Detect which cell encompasses the target text, then output its (x, y) center coordinate. 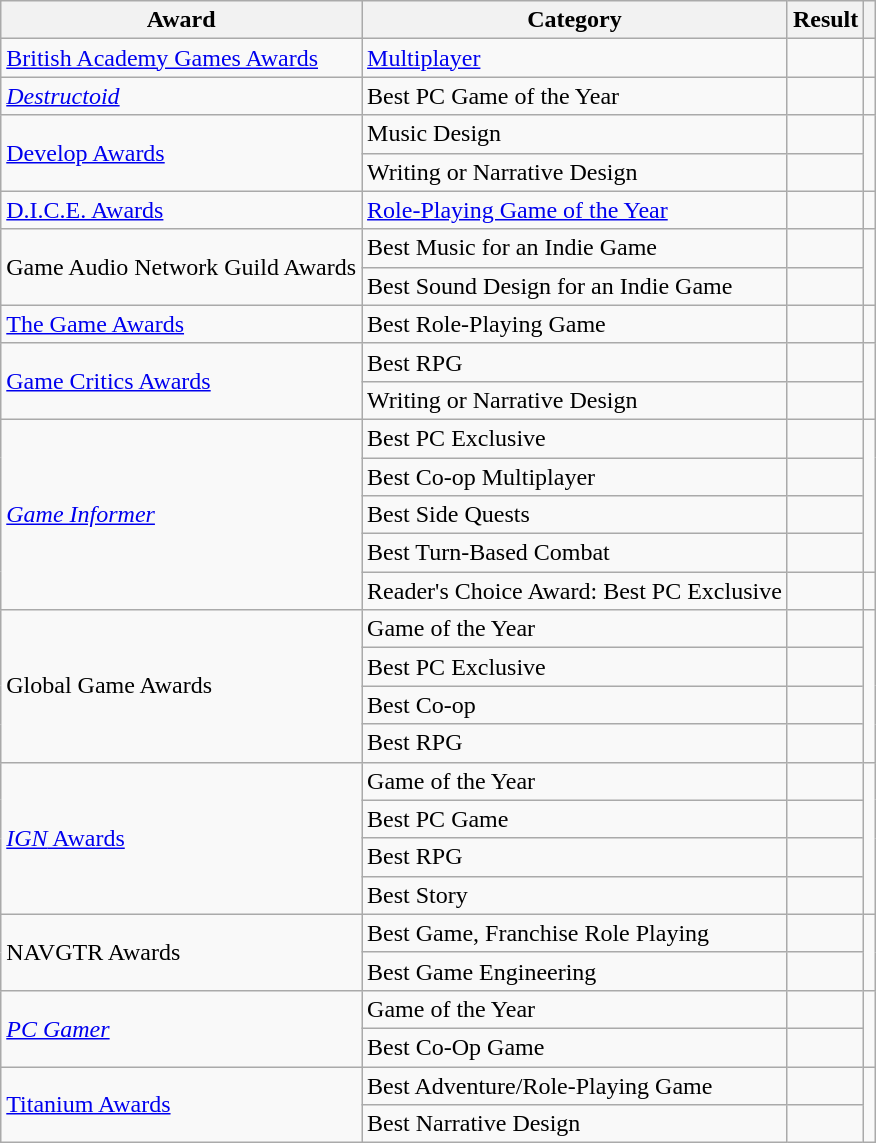
Multiplayer (575, 58)
Best Sound Design for an Indie Game (575, 286)
PC Gamer (182, 1028)
Award (182, 20)
Titanium Awards (182, 1104)
Global Game Awards (182, 686)
Best Co-op Multiplayer (575, 477)
Best Narrative Design (575, 1124)
Best Co-op (575, 705)
Best Game Engineering (575, 971)
Best Story (575, 895)
British Academy Games Awards (182, 58)
Best PC Game (575, 819)
Best Role-Playing Game (575, 324)
Reader's Choice Award: Best PC Exclusive (575, 591)
Best Music for an Indie Game (575, 248)
Best Side Quests (575, 515)
IGN Awards (182, 838)
Music Design (575, 134)
Result (825, 20)
NAVGTR Awards (182, 952)
Develop Awards (182, 153)
Best Co-Op Game (575, 1047)
Best Turn-Based Combat (575, 553)
D.I.C.E. Awards (182, 210)
Game Critics Awards (182, 381)
Best Adventure/Role-Playing Game (575, 1085)
Category (575, 20)
The Game Awards (182, 324)
Game Informer (182, 514)
Best PC Game of the Year (575, 96)
Game Audio Network Guild Awards (182, 267)
Role-Playing Game of the Year (575, 210)
Destructoid (182, 96)
Best Game, Franchise Role Playing (575, 933)
